Scan for the cell matching the given text and deliver its [X, Y] coordinate at center. 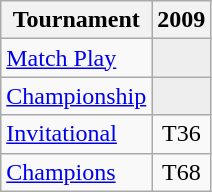
Tournament [76, 20]
Invitational [76, 134]
T36 [182, 134]
Champions [76, 172]
T68 [182, 172]
Match Play [76, 58]
Championship [76, 96]
2009 [182, 20]
